Extract the [x, y] coordinate from the center of the cell holding the provided text.  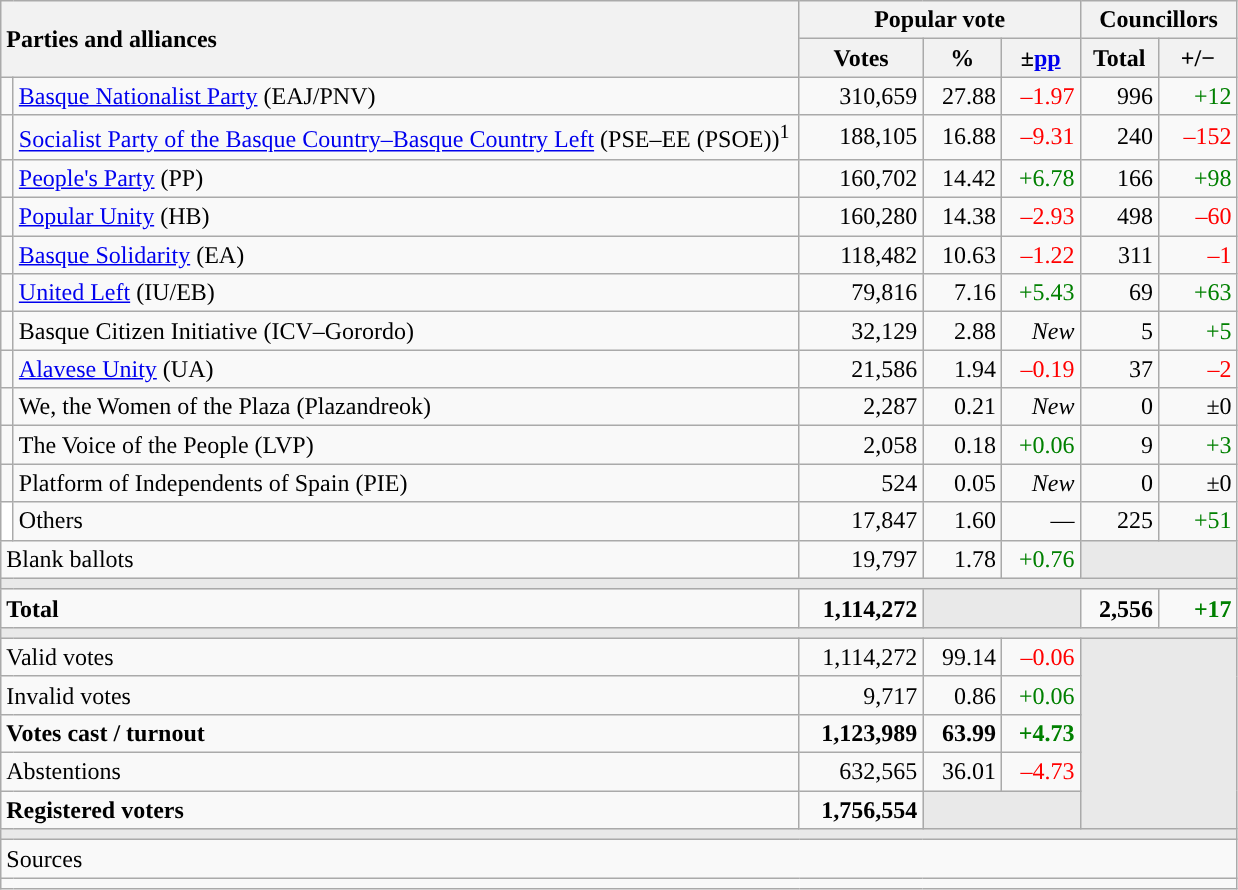
Popular Unity (HB) [406, 217]
996 [1120, 96]
311 [1120, 255]
160,280 [861, 217]
Alavese Unity (UA) [406, 369]
±pp [1040, 58]
— [1040, 521]
1,123,989 [861, 733]
+63 [1198, 293]
36.01 [962, 772]
225 [1120, 521]
Votes [861, 58]
0.21 [962, 407]
Blank ballots [400, 559]
0.86 [962, 695]
2,058 [861, 445]
9,717 [861, 695]
+0.76 [1040, 559]
+17 [1198, 608]
0.05 [962, 483]
498 [1120, 217]
632,565 [861, 772]
–152 [1198, 138]
0.18 [962, 445]
14.38 [962, 217]
1.94 [962, 369]
10.63 [962, 255]
+98 [1198, 178]
188,105 [861, 138]
+12 [1198, 96]
+/− [1198, 58]
99.14 [962, 657]
Platform of Independents of Spain (PIE) [406, 483]
People's Party (PP) [406, 178]
–1.97 [1040, 96]
Basque Nationalist Party (EAJ/PNV) [406, 96]
Basque Solidarity (EA) [406, 255]
–60 [1198, 217]
–4.73 [1040, 772]
+3 [1198, 445]
118,482 [861, 255]
–9.31 [1040, 138]
2,556 [1120, 608]
37 [1120, 369]
Registered voters [400, 810]
9 [1120, 445]
7.16 [962, 293]
63.99 [962, 733]
–0.19 [1040, 369]
5 [1120, 331]
17,847 [861, 521]
166 [1120, 178]
524 [861, 483]
21,586 [861, 369]
27.88 [962, 96]
Others [406, 521]
1.60 [962, 521]
160,702 [861, 178]
We, the Women of the Plaza (Plazandreok) [406, 407]
Abstentions [400, 772]
+51 [1198, 521]
Votes cast / turnout [400, 733]
% [962, 58]
–2 [1198, 369]
Councillors [1158, 20]
1,756,554 [861, 810]
Invalid votes [400, 695]
240 [1120, 138]
The Voice of the People (LVP) [406, 445]
–1.22 [1040, 255]
Valid votes [400, 657]
+5 [1198, 331]
Socialist Party of the Basque Country–Basque Country Left (PSE–EE (PSOE))1 [406, 138]
Sources [619, 859]
14.42 [962, 178]
2,287 [861, 407]
79,816 [861, 293]
+6.78 [1040, 178]
United Left (IU/EB) [406, 293]
1.78 [962, 559]
310,659 [861, 96]
Basque Citizen Initiative (ICV–Gorordo) [406, 331]
–0.06 [1040, 657]
+4.73 [1040, 733]
16.88 [962, 138]
2.88 [962, 331]
–1 [1198, 255]
32,129 [861, 331]
Parties and alliances [400, 39]
69 [1120, 293]
19,797 [861, 559]
+5.43 [1040, 293]
–2.93 [1040, 217]
Popular vote [940, 20]
